Detect which cell encompasses the target text, then output its (x, y) center coordinate. 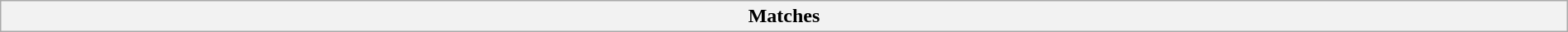
Matches (784, 16)
